Locate the cell with the specified text and output its [X, Y] center coordinate. 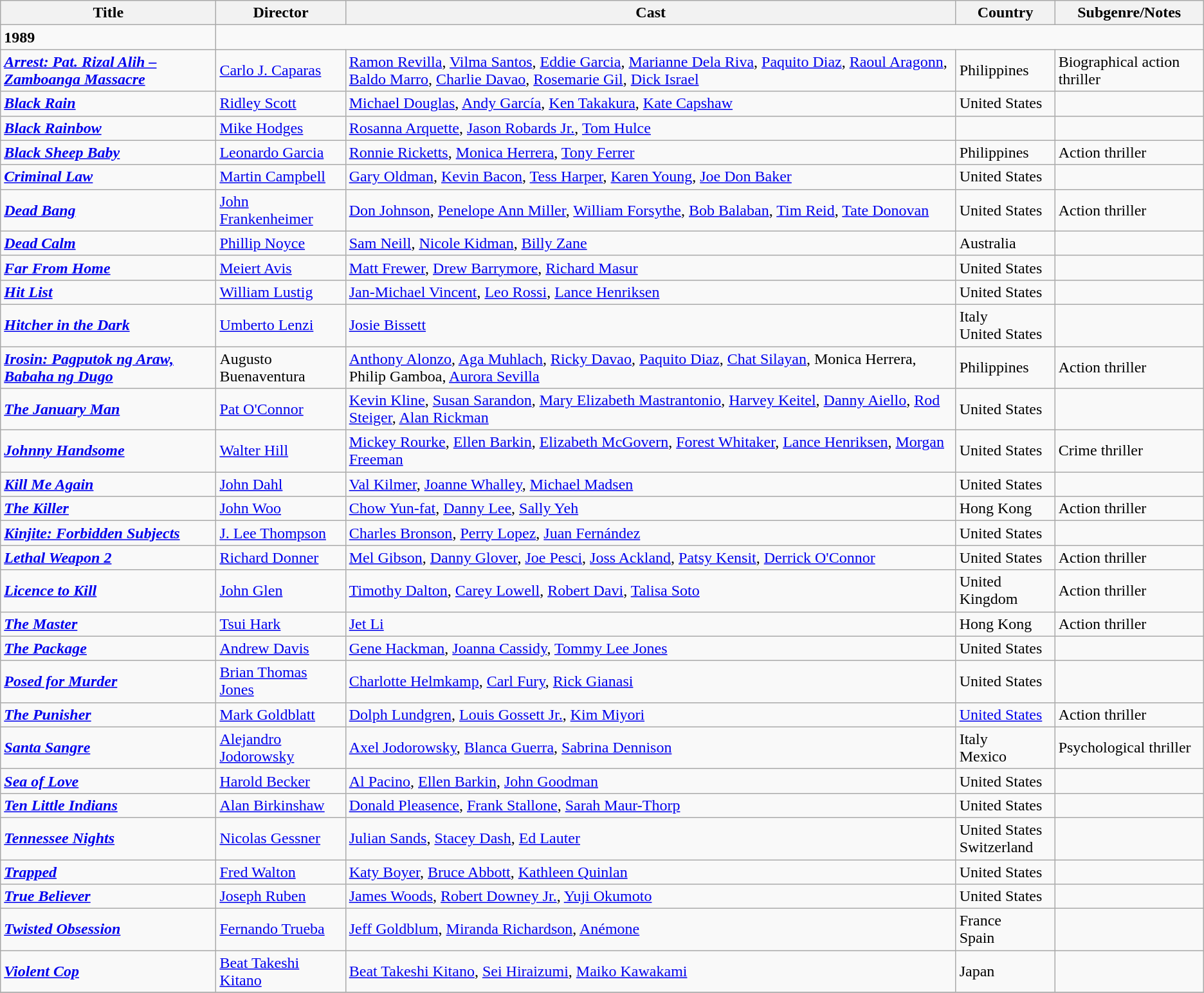
Violent Cop [108, 971]
Donald Pleasence, Frank Stallone, Sarah Maur-Thorp [651, 805]
James Woods, Robert Downey Jr., Yuji Okumoto [651, 897]
Subgenre/Notes [1129, 13]
Brian Thomas Jones [280, 682]
Sam Neill, Nicole Kidman, Billy Zane [651, 243]
The Killer [108, 509]
Posed for Murder [108, 682]
Augusto Buenaventura [280, 367]
Al Pacino, Ellen Barkin, John Goodman [651, 781]
Beat Takeshi Kitano, Sei Hiraizumi, Maiko Kawakami [651, 971]
Timothy Dalton, Carey Lowell, Robert Davi, Talisa Soto [651, 590]
Cast [651, 13]
Japan [1005, 971]
Kevin Kline, Susan Sarandon, Mary Elizabeth Mastrantonio, Harvey Keitel, Danny Aiello, Rod Steiger, Alan Rickman [651, 409]
1989 [108, 37]
Dead Bang [108, 210]
Ridley Scott [280, 104]
Jet Li [651, 624]
Psychological thriller [1129, 747]
Biographical action thriller [1129, 71]
Mark Goldblatt [280, 715]
Joseph Ruben [280, 897]
Anthony Alonzo, Aga Muhlach, Ricky Davao, Paquito Diaz, Chat Silayan, Monica Herrera, Philip Gamboa, Aurora Sevilla [651, 367]
Irosin: Pagputok ng Araw, Babaha ng Dugo [108, 367]
J. Lee Thompson [280, 533]
Martin Campbell [280, 177]
John Glen [280, 590]
ItalyUnited States [1005, 325]
Far From Home [108, 268]
Umberto Lenzi [280, 325]
Charlotte Helmkamp, Carl Fury, Rick Gianasi [651, 682]
Gene Hackman, Joanna Cassidy, Tommy Lee Jones [651, 648]
Nicolas Gessner [280, 839]
Black Rain [108, 104]
Kill Me Again [108, 484]
Phillip Noyce [280, 243]
Hitcher in the Dark [108, 325]
Arrest: Pat. Rizal Alih – Zamboanga Massacre [108, 71]
Leonardo Garcia [280, 152]
Pat O'Connor [280, 409]
Twisted Obsession [108, 930]
Johnny Handsome [108, 451]
Richard Donner [280, 558]
Fernando Trueba [280, 930]
John Woo [280, 509]
Jan-Michael Vincent, Leo Rossi, Lance Henriksen [651, 292]
Meiert Avis [280, 268]
The Package [108, 648]
Tsui Hark [280, 624]
Rosanna Arquette, Jason Robards Jr., Tom Hulce [651, 128]
John Frankenheimer [280, 210]
Black Rainbow [108, 128]
Harold Becker [280, 781]
Andrew Davis [280, 648]
Josie Bissett [651, 325]
Sea of Love [108, 781]
Tennessee Nights [108, 839]
Beat Takeshi Kitano [280, 971]
Charles Bronson, Perry Lopez, Juan Fernández [651, 533]
Mickey Rourke, Ellen Barkin, Elizabeth McGovern, Forest Whitaker, Lance Henriksen, Morgan Freeman [651, 451]
Alan Birkinshaw [280, 805]
United Kingdom [1005, 590]
United StatesSwitzerland [1005, 839]
Don Johnson, Penelope Ann Miller, William Forsythe, Bob Balaban, Tim Reid, Tate Donovan [651, 210]
Alejandro Jodorowsky [280, 747]
Matt Frewer, Drew Barrymore, Richard Masur [651, 268]
Mike Hodges [280, 128]
Licence to Kill [108, 590]
Michael Douglas, Andy García, Ken Takakura, Kate Capshaw [651, 104]
Australia [1005, 243]
Ten Little Indians [108, 805]
Title [108, 13]
Black Sheep Baby [108, 152]
The Master [108, 624]
Ronnie Ricketts, Monica Herrera, Tony Ferrer [651, 152]
Chow Yun-fat, Danny Lee, Sally Yeh [651, 509]
Axel Jodorowsky, Blanca Guerra, Sabrina Dennison [651, 747]
Hit List [108, 292]
The Punisher [108, 715]
Santa Sangre [108, 747]
Lethal Weapon 2 [108, 558]
John Dahl [280, 484]
Walter Hill [280, 451]
Trapped [108, 871]
Gary Oldman, Kevin Bacon, Tess Harper, Karen Young, Joe Don Baker [651, 177]
Julian Sands, Stacey Dash, Ed Lauter [651, 839]
Val Kilmer, Joanne Whalley, Michael Madsen [651, 484]
Ramon Revilla, Vilma Santos, Eddie Garcia, Marianne Dela Riva, Paquito Diaz, Raoul Aragonn, Baldo Marro, Charlie Davao, Rosemarie Gil, Dick Israel [651, 71]
Crime thriller [1129, 451]
FranceSpain [1005, 930]
Country [1005, 13]
Fred Walton [280, 871]
Jeff Goldblum, Miranda Richardson, Anémone [651, 930]
Katy Boyer, Bruce Abbott, Kathleen Quinlan [651, 871]
Dolph Lundgren, Louis Gossett Jr., Kim Miyori [651, 715]
William Lustig [280, 292]
Criminal Law [108, 177]
The January Man [108, 409]
True Believer [108, 897]
Mel Gibson, Danny Glover, Joe Pesci, Joss Ackland, Patsy Kensit, Derrick O'Connor [651, 558]
Dead Calm [108, 243]
ItalyMexico [1005, 747]
Carlo J. Caparas [280, 71]
Director [280, 13]
Kinjite: Forbidden Subjects [108, 533]
